Find where the given text appears and provide that cell's center as (X, Y) coordinate. 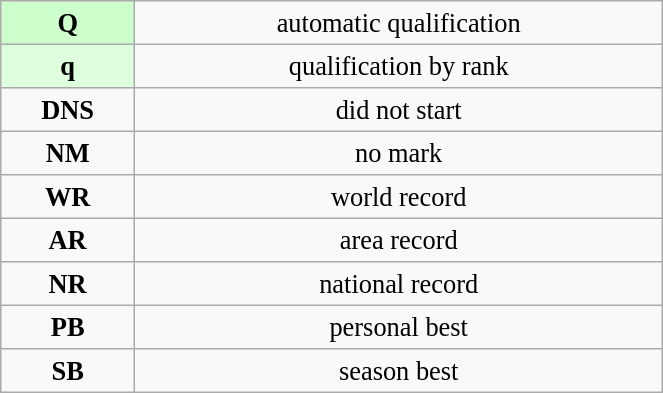
no mark (399, 153)
SB (68, 371)
qualification by rank (399, 66)
PB (68, 327)
area record (399, 240)
WR (68, 197)
DNS (68, 109)
did not start (399, 109)
AR (68, 240)
personal best (399, 327)
NM (68, 153)
Q (68, 22)
q (68, 66)
automatic qualification (399, 22)
season best (399, 371)
national record (399, 284)
world record (399, 197)
NR (68, 284)
